Extract the (x, y) coordinate from the center of the cell holding the provided text.  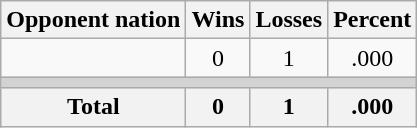
Losses (289, 20)
Percent (372, 20)
Total (94, 107)
Wins (218, 20)
Opponent nation (94, 20)
